Return (x, y) of the center of cell containing provided text 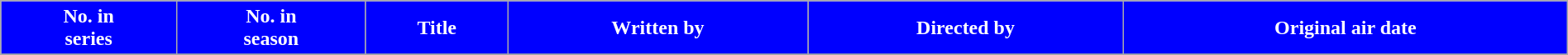
No. inseries (89, 28)
Written by (657, 28)
No. inseason (271, 28)
Directed by (966, 28)
Original air date (1345, 28)
Title (437, 28)
